Identify which cell holds the provided text, then report its [X, Y] central coordinate. 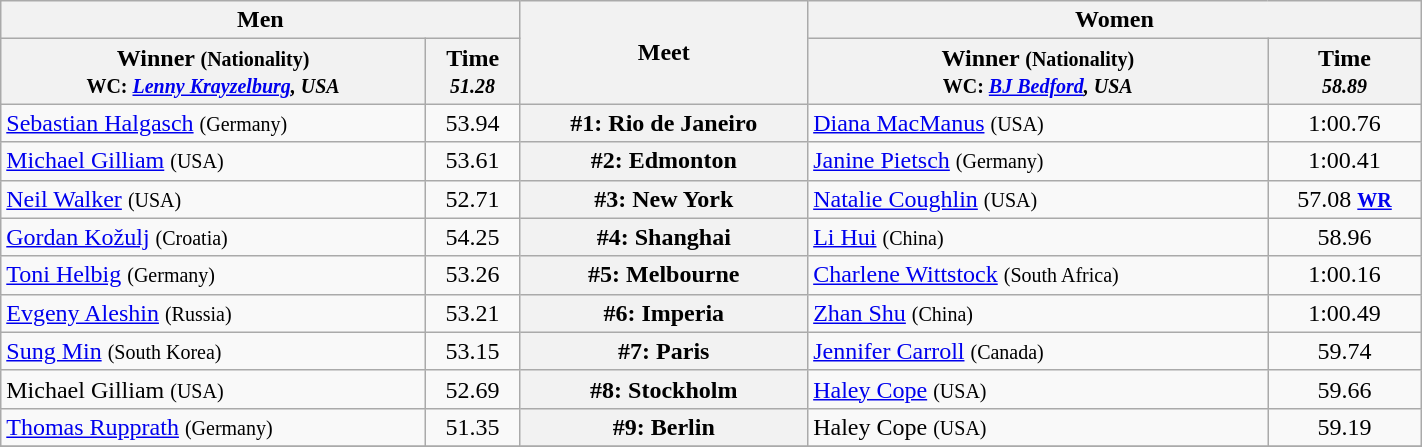
#4: Shanghai [664, 237]
Sebastian Halgasch (Germany) [214, 123]
Li Hui (China) [1038, 237]
Toni Helbig (Germany) [214, 275]
52.69 [472, 389]
Charlene Wittstock (South Africa) [1038, 275]
Women [1115, 20]
Evgeny Aleshin (Russia) [214, 313]
#7: Paris [664, 351]
58.96 [1344, 237]
1:00.76 [1344, 123]
59.74 [1344, 351]
53.61 [472, 161]
52.71 [472, 199]
#9: Berlin [664, 427]
53.26 [472, 275]
Gordan Kožulj (Croatia) [214, 237]
#2: Edmonton [664, 161]
#3: New York [664, 199]
Neil Walker (USA) [214, 199]
Time 51.28 [472, 72]
1:00.49 [1344, 313]
#6: Imperia [664, 313]
Natalie Coughlin (USA) [1038, 199]
Winner (Nationality) WC: Lenny Krayzelburg, USA [214, 72]
57.08 WR [1344, 199]
59.19 [1344, 427]
54.25 [472, 237]
Diana MacManus (USA) [1038, 123]
51.35 [472, 427]
Time 58.89 [1344, 72]
1:00.41 [1344, 161]
Janine Pietsch (Germany) [1038, 161]
#8: Stockholm [664, 389]
Winner (Nationality) WC: BJ Bedford, USA [1038, 72]
Thomas Rupprath (Germany) [214, 427]
1:00.16 [1344, 275]
Zhan Shu (China) [1038, 313]
53.94 [472, 123]
53.21 [472, 313]
#5: Melbourne [664, 275]
59.66 [1344, 389]
Jennifer Carroll (Canada) [1038, 351]
Sung Min (South Korea) [214, 351]
Men [260, 20]
#1: Rio de Janeiro [664, 123]
53.15 [472, 351]
Meet [664, 52]
